Find where the given text appears and provide that cell's center as [X, Y] coordinate. 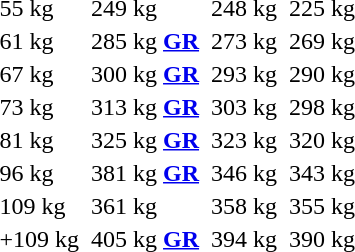
273 kg [244, 41]
381 kg GR [146, 173]
361 kg [146, 206]
313 kg GR [146, 107]
285 kg GR [146, 41]
346 kg [244, 173]
303 kg [244, 107]
325 kg GR [146, 140]
293 kg [244, 74]
358 kg [244, 206]
300 kg GR [146, 74]
323 kg [244, 140]
